For the text-containing cell, return its midpoint in (x, y) coordinate format. 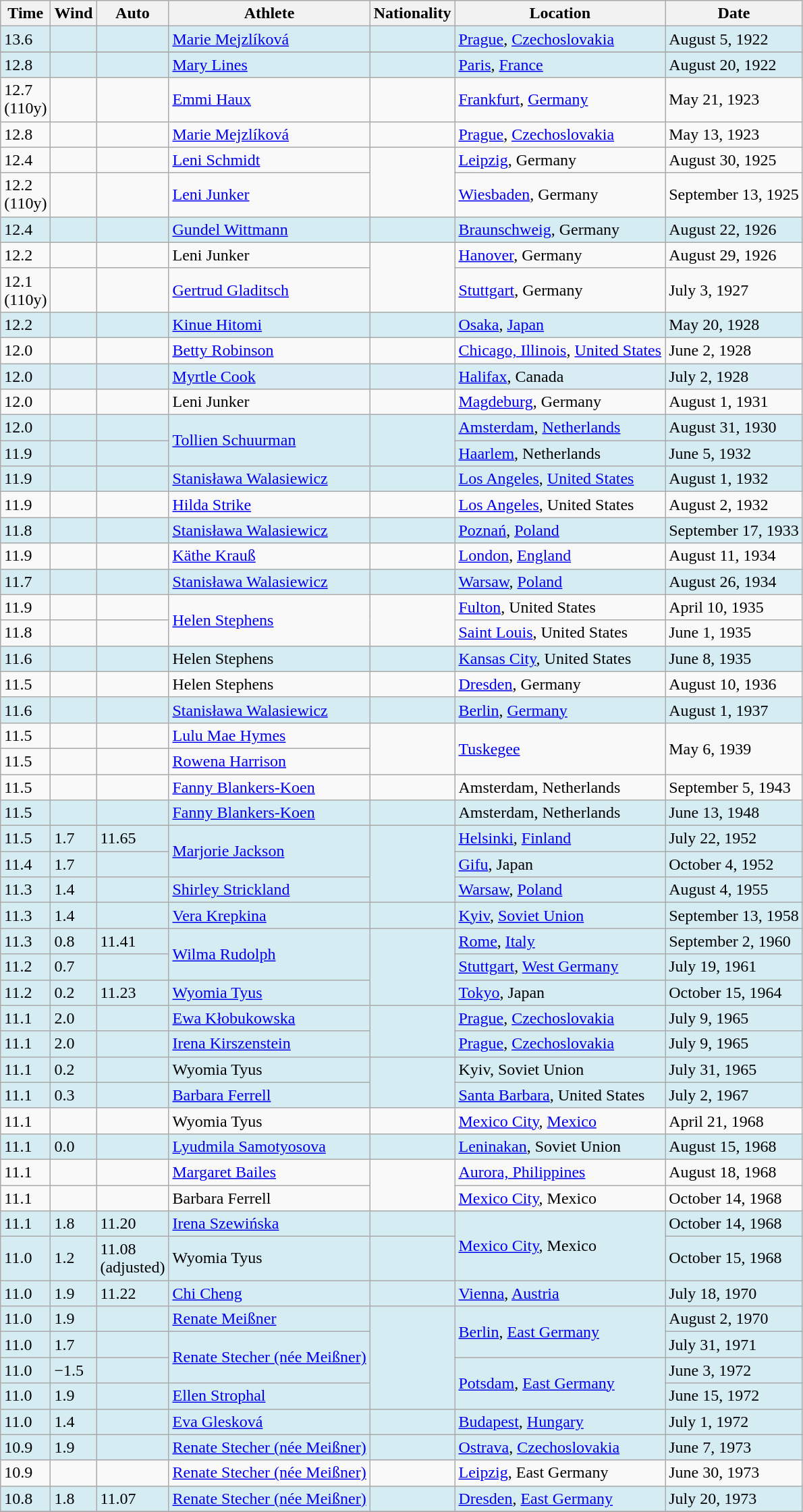
August 2, 1932 (734, 505)
Leipzig, Germany (560, 160)
Eva Glesková (269, 1422)
London, England (560, 556)
August 18, 1968 (734, 1172)
0.3 (74, 1095)
September 13, 1958 (734, 916)
September 17, 1933 (734, 530)
August 10, 1936 (734, 684)
Athlete (269, 13)
July 19, 1961 (734, 967)
13.6 (26, 39)
Nationality (412, 13)
Käthe Krauß (269, 556)
Rowena Harrison (269, 761)
June 15, 1972 (734, 1396)
August 31, 1930 (734, 428)
July 2, 1967 (734, 1095)
1.2 (74, 1259)
April 10, 1935 (734, 607)
August 1, 1931 (734, 402)
Ellen Strophal (269, 1396)
June 3, 1972 (734, 1370)
11.23 (132, 992)
Emmi Haux (269, 100)
August 1, 1937 (734, 710)
Chicago, Illinois, United States (560, 350)
Leninakan, Soviet Union (560, 1146)
Magdeburg, Germany (560, 402)
Dresden, East Germany (560, 1499)
Kinue Hitomi (269, 325)
August 20, 1922 (734, 65)
Aurora, Philippines (560, 1172)
September 2, 1960 (734, 941)
11.65 (132, 839)
May 20, 1928 (734, 325)
September 5, 1943 (734, 787)
Budapest, Hungary (560, 1422)
September 13, 1925 (734, 194)
May 6, 1939 (734, 748)
October 4, 1952 (734, 864)
August 11, 1934 (734, 556)
Time (26, 13)
Date (734, 13)
Saint Louis, United States (560, 633)
Poznań, Poland (560, 530)
Leni Schmidt (269, 160)
August 2, 1970 (734, 1319)
Auto (132, 13)
Betty Robinson (269, 350)
Gertrud Gladitsch (269, 290)
Mary Lines (269, 65)
July 2, 1928 (734, 376)
Stuttgart, Germany (560, 290)
August 15, 1968 (734, 1146)
11.07 (132, 1499)
10.8 (26, 1499)
June 30, 1973 (734, 1473)
Leipzig, East Germany (560, 1473)
Gundel Wittmann (269, 229)
Haarlem, Netherlands (560, 453)
Vienna, Austria (560, 1293)
Stuttgart, West Germany (560, 967)
11.08(adjusted) (132, 1259)
June 7, 1973 (734, 1447)
Santa Barbara, United States (560, 1095)
Wilma Rudolph (269, 954)
12.2(110y) (26, 194)
August 1, 1932 (734, 479)
Marjorie Jackson (269, 851)
Hanover, Germany (560, 255)
August 4, 1955 (734, 890)
Tollien Schuurman (269, 441)
August 30, 1925 (734, 160)
June 5, 1932 (734, 453)
Dresden, Germany (560, 684)
11.41 (132, 941)
June 1, 1935 (734, 633)
Tuskegee (560, 748)
Vera Krepkina (269, 916)
July 20, 1973 (734, 1499)
Location (560, 13)
Berlin, East Germany (560, 1332)
Wind (74, 13)
Gifu, Japan (560, 864)
Kansas City, United States (560, 659)
July 1, 1972 (734, 1422)
May 13, 1923 (734, 134)
Hilda Strike (269, 505)
Irena Szewińska (269, 1224)
August 26, 1934 (734, 582)
October 15, 1964 (734, 992)
Shirley Strickland (269, 890)
Myrtle Cook (269, 376)
0.7 (74, 967)
Irena Kirszenstein (269, 1044)
Wiesbaden, Germany (560, 194)
August 22, 1926 (734, 229)
11.22 (132, 1293)
Halifax, Canada (560, 376)
Chi Cheng (269, 1293)
0.8 (74, 941)
−1.5 (74, 1370)
July 3, 1927 (734, 290)
Lulu Mae Hymes (269, 735)
October 15, 1968 (734, 1259)
June 2, 1928 (734, 350)
Paris, France (560, 65)
11.7 (26, 582)
August 5, 1922 (734, 39)
July 31, 1971 (734, 1345)
Tokyo, Japan (560, 992)
August 29, 1926 (734, 255)
June 13, 1948 (734, 813)
11.4 (26, 864)
July 18, 1970 (734, 1293)
Berlin, Germany (560, 710)
Renate Meißner (269, 1319)
Margaret Bailes (269, 1172)
Frankfurt, Germany (560, 100)
11.20 (132, 1224)
May 21, 1923 (734, 100)
July 31, 1965 (734, 1069)
Lyudmila Samotyosova (269, 1146)
Potsdam, East Germany (560, 1383)
Braunschweig, Germany (560, 229)
Ewa Kłobukowska (269, 1018)
April 21, 1968 (734, 1121)
12.7(110y) (26, 100)
Helsinki, Finland (560, 839)
Ostrava, Czechoslovakia (560, 1447)
June 8, 1935 (734, 659)
Fulton, United States (560, 607)
July 22, 1952 (734, 839)
Rome, Italy (560, 941)
0.0 (74, 1146)
Osaka, Japan (560, 325)
12.1(110y) (26, 290)
